Identify which cell holds the provided text, then report its [X, Y] central coordinate. 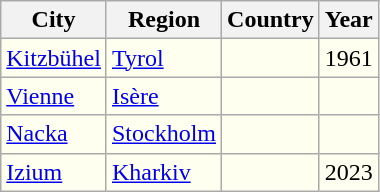
Vienne [54, 96]
Year [348, 20]
Region [164, 20]
Izium [54, 172]
City [54, 20]
1961 [348, 58]
Kitzbühel [54, 58]
Tyrol [164, 58]
2023 [348, 172]
Country [271, 20]
Nacka [54, 134]
Stockholm [164, 134]
Kharkiv [164, 172]
Isère [164, 96]
